Search for the cell housing the specified text and yield its (X, Y) center coordinate. 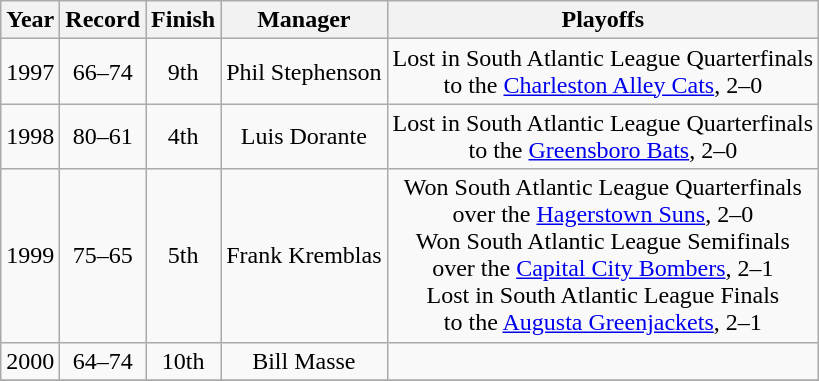
5th (184, 256)
Bill Masse (304, 361)
1999 (30, 256)
Year (30, 20)
9th (184, 72)
1998 (30, 136)
2000 (30, 361)
Playoffs (603, 20)
75–65 (103, 256)
Phil Stephenson (304, 72)
Luis Dorante (304, 136)
Frank Kremblas (304, 256)
Manager (304, 20)
Lost in South Atlantic League Quarterfinals to the Greensboro Bats, 2–0 (603, 136)
64–74 (103, 361)
10th (184, 361)
66–74 (103, 72)
Record (103, 20)
Finish (184, 20)
80–61 (103, 136)
4th (184, 136)
Lost in South Atlantic League Quarterfinals to the Charleston Alley Cats, 2–0 (603, 72)
1997 (30, 72)
